Scan for the cell matching the given text and deliver its (X, Y) coordinate at center. 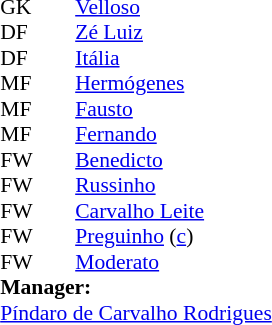
Itália (174, 58)
Preguinho (c) (174, 237)
Carvalho Leite (174, 211)
Benedicto (174, 160)
Fernando (174, 135)
Moderato (174, 262)
Russinho (174, 185)
Hermógenes (174, 83)
Manager: (136, 287)
Zé Luiz (174, 33)
Fausto (174, 109)
